For the text-containing cell, return its midpoint in [x, y] coordinate format. 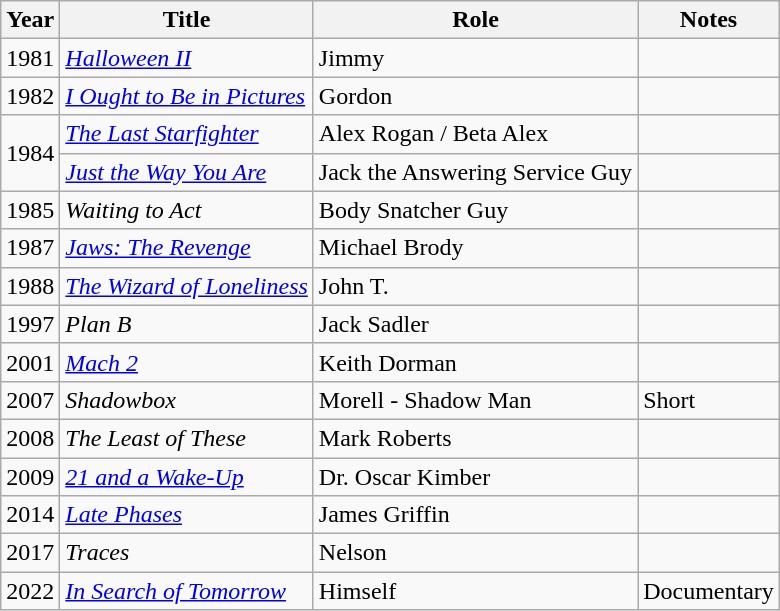
1997 [30, 324]
Himself [475, 591]
2014 [30, 515]
Role [475, 20]
The Last Starfighter [187, 134]
Jack Sadler [475, 324]
Shadowbox [187, 400]
2009 [30, 477]
Keith Dorman [475, 362]
Nelson [475, 553]
In Search of Tomorrow [187, 591]
Mach 2 [187, 362]
Traces [187, 553]
Just the Way You Are [187, 172]
Notes [709, 20]
The Least of These [187, 438]
The Wizard of Loneliness [187, 286]
Documentary [709, 591]
1988 [30, 286]
Jimmy [475, 58]
Body Snatcher Guy [475, 210]
Michael Brody [475, 248]
21 and a Wake-Up [187, 477]
I Ought to Be in Pictures [187, 96]
Title [187, 20]
2022 [30, 591]
Morell - Shadow Man [475, 400]
2007 [30, 400]
Jaws: The Revenge [187, 248]
John T. [475, 286]
Year [30, 20]
1987 [30, 248]
Plan B [187, 324]
Gordon [475, 96]
Dr. Oscar Kimber [475, 477]
Late Phases [187, 515]
Jack the Answering Service Guy [475, 172]
James Griffin [475, 515]
Mark Roberts [475, 438]
Alex Rogan / Beta Alex [475, 134]
1984 [30, 153]
Waiting to Act [187, 210]
Short [709, 400]
1982 [30, 96]
2008 [30, 438]
1981 [30, 58]
1985 [30, 210]
2017 [30, 553]
Halloween II [187, 58]
2001 [30, 362]
